Locate the cell with the specified text and output its [x, y] center coordinate. 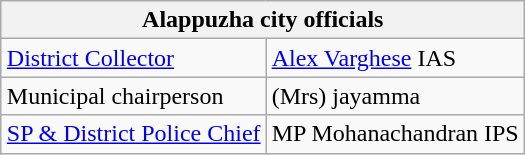
Alex Varghese IAS [395, 58]
Alappuzha city officials [262, 20]
(Mrs) jayamma [395, 96]
MP Mohanachandran IPS [395, 134]
Municipal chairperson [134, 96]
SP & District Police Chief [134, 134]
District Collector [134, 58]
